Locate the cell with the specified text and output its [X, Y] center coordinate. 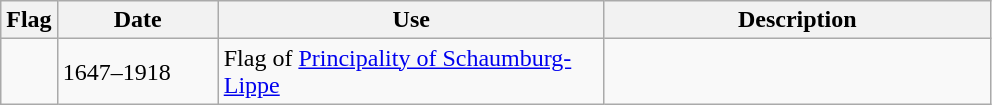
Date [138, 20]
1647–1918 [138, 72]
Description [797, 20]
Use [411, 20]
Flag [29, 20]
Flag of Principality of Schaumburg-Lippe [411, 72]
